Return (X, Y) of the center of cell containing provided text 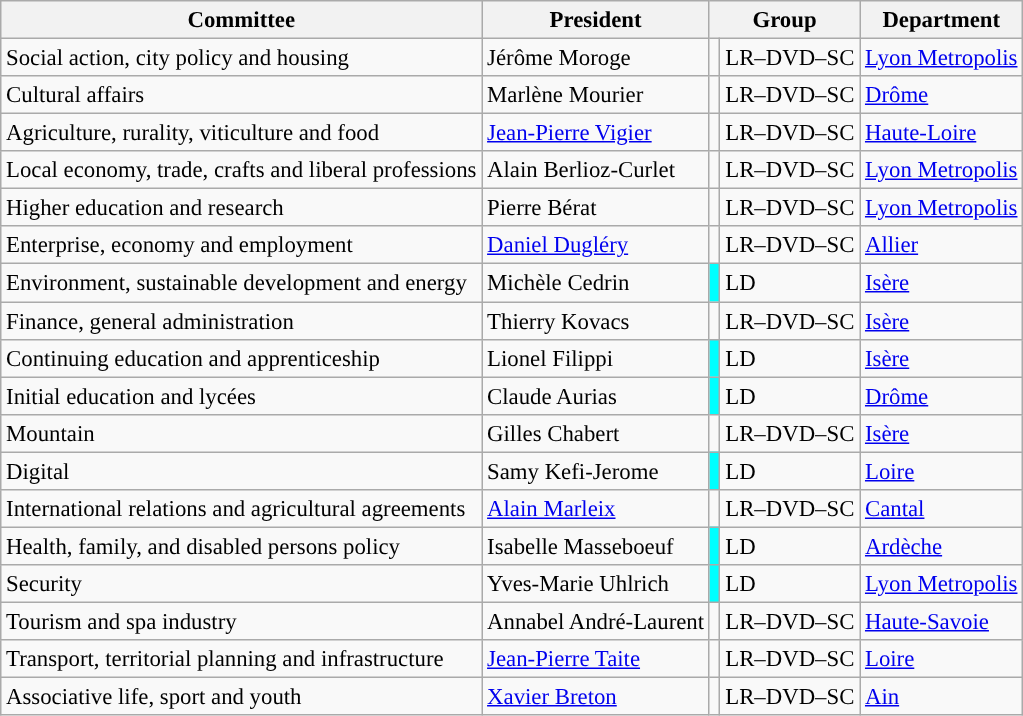
Cultural affairs (242, 95)
Haute-Savoie (942, 621)
Enterprise, economy and employment (242, 245)
Haute-Loire (942, 133)
Yves-Marie Uhlrich (596, 584)
Isabelle Masseboeuf (596, 546)
Health, family, and disabled persons policy (242, 546)
Samy Kefi-Jerome (596, 471)
International relations and agricultural agreements (242, 509)
Local economy, trade, crafts and liberal professions (242, 170)
President (596, 20)
Initial education and lycées (242, 396)
Alain Marleix (596, 509)
Marlène Mourier (596, 95)
Transport, territorial planning and infrastructure (242, 659)
Digital (242, 471)
Social action, city policy and housing (242, 58)
Higher education and research (242, 208)
Lionel Filippi (596, 358)
Mountain (242, 433)
Alain Berlioz-Curlet (596, 170)
Jean-Pierre Taite (596, 659)
Committee (242, 20)
Agriculture, rurality, viticulture and food (242, 133)
Thierry Kovacs (596, 321)
Ardèche (942, 546)
Environment, sustainable development and energy (242, 283)
Michèle Cedrin (596, 283)
Jean-Pierre Vigier (596, 133)
Ain (942, 697)
Pierre Bérat (596, 208)
Department (942, 20)
Tourism and spa industry (242, 621)
Security (242, 584)
Xavier Breton (596, 697)
Gilles Chabert (596, 433)
Cantal (942, 509)
Associative life, sport and youth (242, 697)
Group (784, 20)
Finance, general administration (242, 321)
Jérôme Moroge (596, 58)
Annabel André-Laurent (596, 621)
Allier (942, 245)
Claude Aurias (596, 396)
Continuing education and apprenticeship (242, 358)
Daniel Dugléry (596, 245)
